Detect which cell encompasses the target text, then output its (x, y) center coordinate. 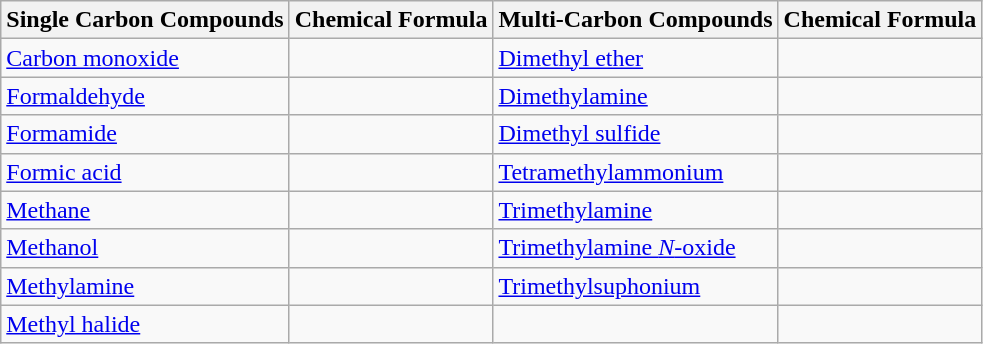
Carbon monoxide (145, 58)
Dimethylamine (636, 96)
Trimethylamine (636, 210)
Methyl halide (145, 324)
Trimethylamine N-oxide (636, 248)
Methanol (145, 248)
Dimethyl sulfide (636, 134)
Methane (145, 210)
Methylamine (145, 286)
Formaldehyde (145, 96)
Dimethyl ether (636, 58)
Tetramethylammonium (636, 172)
Multi-Carbon Compounds (636, 20)
Formic acid (145, 172)
Formamide (145, 134)
Trimethylsuphonium (636, 286)
Single Carbon Compounds (145, 20)
